Capture the cell that displays the provided text and extract its (X, Y) central coordinate. 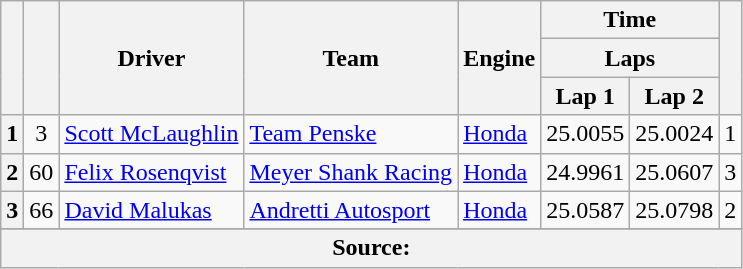
25.0024 (674, 134)
Felix Rosenqvist (152, 172)
Andretti Autosport (351, 210)
Time (630, 20)
Meyer Shank Racing (351, 172)
Driver (152, 58)
Lap 1 (586, 96)
Scott McLaughlin (152, 134)
Lap 2 (674, 96)
Engine (500, 58)
Source: (372, 248)
66 (42, 210)
Team Penske (351, 134)
25.0587 (586, 210)
Team (351, 58)
25.0798 (674, 210)
24.9961 (586, 172)
25.0607 (674, 172)
25.0055 (586, 134)
David Malukas (152, 210)
60 (42, 172)
Laps (630, 58)
